Find where the given text appears and provide that cell's center as [x, y] coordinate. 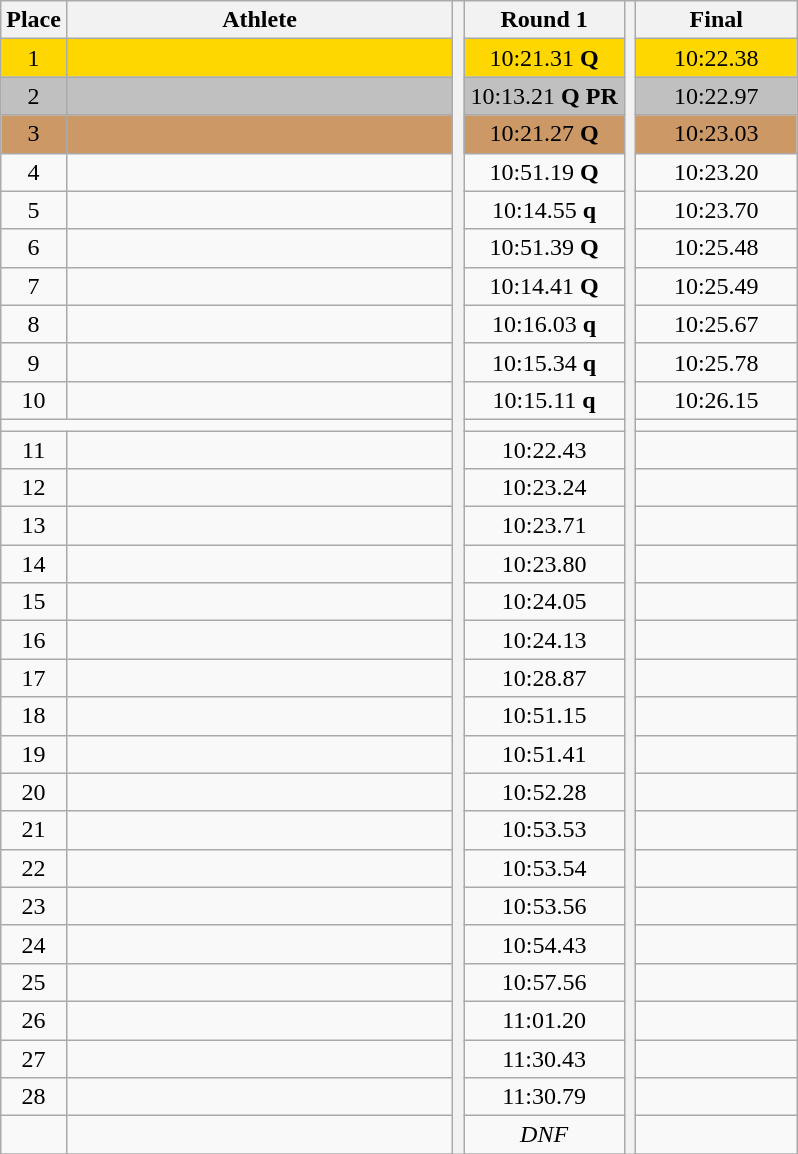
10:13.21 Q PR [544, 96]
10:22.38 [716, 58]
13 [34, 526]
20 [34, 792]
10:28.87 [544, 678]
23 [34, 906]
11 [34, 449]
10:23.03 [716, 134]
10:25.78 [716, 362]
10:26.15 [716, 400]
25 [34, 982]
26 [34, 1020]
10:51.41 [544, 754]
10:53.53 [544, 830]
10:23.70 [716, 210]
11:30.43 [544, 1059]
2 [34, 96]
10:52.28 [544, 792]
DNF [544, 1135]
15 [34, 602]
10:23.71 [544, 526]
18 [34, 716]
11:30.79 [544, 1097]
6 [34, 248]
Round 1 [544, 20]
10:15.34 q [544, 362]
10:14.41 Q [544, 286]
10:16.03 q [544, 324]
10:21.27 Q [544, 134]
17 [34, 678]
24 [34, 944]
22 [34, 868]
10:51.15 [544, 716]
11:01.20 [544, 1020]
10:14.55 q [544, 210]
10:24.13 [544, 640]
7 [34, 286]
19 [34, 754]
27 [34, 1059]
4 [34, 172]
10:51.19 Q [544, 172]
10 [34, 400]
Place [34, 20]
3 [34, 134]
21 [34, 830]
28 [34, 1097]
10:22.97 [716, 96]
14 [34, 564]
10:22.43 [544, 449]
5 [34, 210]
1 [34, 58]
10:51.39 Q [544, 248]
8 [34, 324]
10:57.56 [544, 982]
10:25.49 [716, 286]
10:53.56 [544, 906]
10:21.31 Q [544, 58]
10:23.24 [544, 488]
10:54.43 [544, 944]
10:23.20 [716, 172]
10:25.67 [716, 324]
9 [34, 362]
10:25.48 [716, 248]
Final [716, 20]
10:23.80 [544, 564]
10:53.54 [544, 868]
Athlete [259, 20]
10:15.11 q [544, 400]
16 [34, 640]
10:24.05 [544, 602]
12 [34, 488]
